Pinpoint the cell where the given text exists, returning its (x, y) midpoint coordinate. 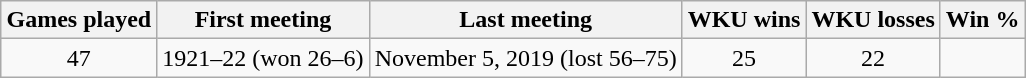
November 5, 2019 (lost 56–75) (526, 58)
Games played (79, 20)
WKU wins (744, 20)
Win % (982, 20)
Last meeting (526, 20)
25 (744, 58)
First meeting (263, 20)
47 (79, 58)
22 (873, 58)
1921–22 (won 26–6) (263, 58)
WKU losses (873, 20)
